Locate the cell with the specified text and output its (x, y) center coordinate. 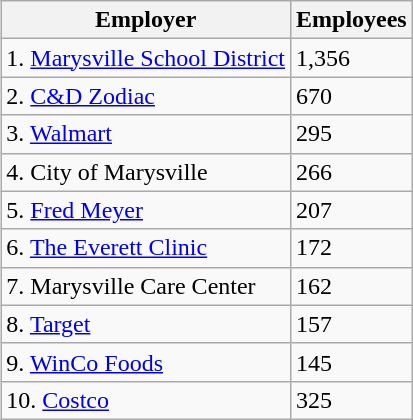
295 (352, 134)
10. Costco (146, 400)
162 (352, 286)
2. C&D Zodiac (146, 96)
172 (352, 248)
207 (352, 210)
266 (352, 172)
6. The Everett Clinic (146, 248)
Employer (146, 20)
325 (352, 400)
4. City of Marysville (146, 172)
8. Target (146, 324)
Employees (352, 20)
9. WinCo Foods (146, 362)
7. Marysville Care Center (146, 286)
1. Marysville School District (146, 58)
1,356 (352, 58)
157 (352, 324)
3. Walmart (146, 134)
145 (352, 362)
5. Fred Meyer (146, 210)
670 (352, 96)
